Locate the cell with the specified text and output its [X, Y] center coordinate. 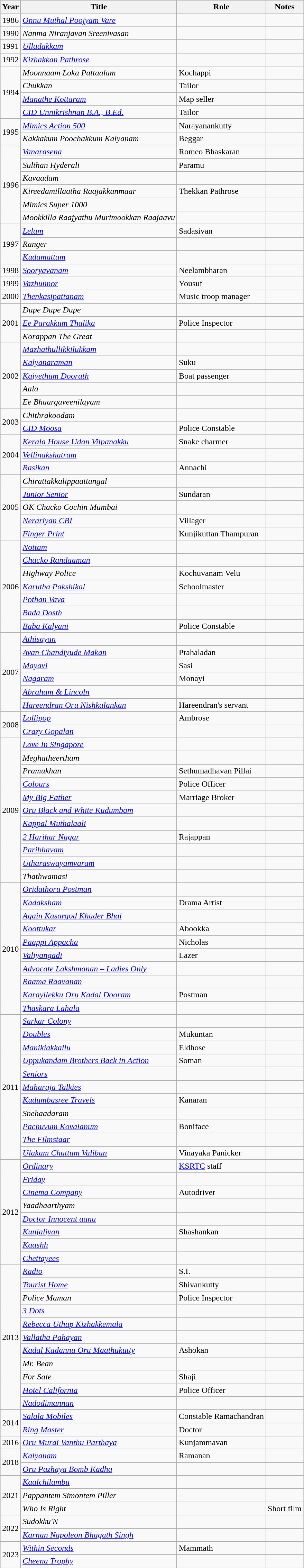
Tourist Home [99, 1285]
Ranger [99, 244]
Shashankan [221, 1232]
Karutha Pakshikal [99, 587]
Junior Senior [99, 494]
Ee Bhaargaveenilayam [99, 402]
Uppukandam Brothers Back in Action [99, 1061]
2021 [10, 1495]
Rajappan [221, 837]
Highway Police [99, 573]
Mayavi [99, 665]
2014 [10, 1423]
1997 [10, 244]
Again Kasargod Khader Bhai [99, 916]
Manathe Kottaram [99, 99]
2000 [10, 297]
Oru Murai Vanthu Parthaya [99, 1443]
Doubles [99, 1034]
Snehaadaram [99, 1113]
Karayilekku Oru Kadal Dooram [99, 995]
Kanaran [221, 1100]
Rasikan [99, 468]
Onnu Muthal Poojyam Vare [99, 20]
Abraham & Lincoln [99, 692]
Vazhunnor [99, 283]
Kudumbasree Travels [99, 1100]
Sooryavanam [99, 270]
Beggar [221, 138]
Nicholas [221, 942]
Marriage Broker [221, 797]
Ramanan [221, 1456]
2006 [10, 586]
Police Maman [99, 1298]
Thenkasipattanam [99, 297]
2023 [10, 1555]
3 Dots [99, 1311]
Drama Artist [221, 903]
Ring Master [99, 1430]
Eldhose [221, 1048]
Sulthan Hyderali [99, 165]
Oru Pazhaya Bomb Kadha [99, 1469]
Kaiyethum Doorath [99, 375]
Mimics Super 1000 [99, 205]
Schoolmaster [221, 587]
1990 [10, 33]
Sasi [221, 665]
Kunjammavan [221, 1443]
2007 [10, 672]
Hareendran Oru Nishkalankan [99, 705]
Baba Kalyani [99, 626]
For Sale [99, 1377]
Kalyanaraman [99, 362]
Mazhathullikkilukkam [99, 349]
Kadaksham [99, 903]
Ambrose [221, 718]
CID Unnikrishnan B.A., B.Ed. [99, 112]
Abookka [221, 929]
Avan Chandiyude Makan [99, 652]
Vellinakshatram [99, 455]
Suku [221, 362]
Kerala House Udan Vilpanakku [99, 442]
Crazy Gopalan [99, 731]
Pothan Vava [99, 600]
Neelambharan [221, 270]
Cheena Trophy [99, 1561]
2010 [10, 949]
2008 [10, 725]
Doctor Innocent aanu [99, 1218]
Map seller [221, 99]
2016 [10, 1443]
Within Seconds [99, 1548]
Thathwamasi [99, 876]
My Big Father [99, 797]
Chacko Randaaman [99, 560]
OK Chacko Cochin Mumbai [99, 507]
Manikiakkallu [99, 1048]
CID Moosa [99, 428]
Hareendran's servant [221, 705]
Moonnaam Loka Pattaalam [99, 73]
1992 [10, 60]
Constable Ramachandran [221, 1416]
Ulladakkam [99, 46]
Prahaladan [221, 652]
Thaskara Lahala [99, 1008]
Autodriver [221, 1192]
Boat passenger [221, 375]
Cinema Company [99, 1192]
Maharaja Talkies [99, 1087]
Love In Singapore [99, 744]
Shaji [221, 1377]
2009 [10, 810]
Paappi Appacha [99, 942]
Dupe Dupe Dupe [99, 310]
Lelam [99, 231]
Radio [99, 1271]
Vinayaka Panicker [221, 1153]
Chirattakkalippaattangal [99, 481]
Kavaadam [99, 178]
Utharaswayamvaram [99, 863]
2022 [10, 1528]
1995 [10, 132]
Sudokku'N [99, 1522]
Notes [284, 7]
2018 [10, 1462]
The Filmstaar [99, 1140]
Ashokan [221, 1350]
Mr. Bean [99, 1363]
Nanma Niranjavan Sreenivasan [99, 33]
Lollipop [99, 718]
Ordinary [99, 1166]
Chithrakoodam [99, 415]
Sadasivan [221, 231]
Nagaram [99, 679]
Finger Print [99, 534]
Kaashh [99, 1245]
Nottam [99, 547]
2 Harihar Nagar [99, 837]
Oridathoru Postman [99, 889]
Kadal Kadannu Oru Maathukutty [99, 1350]
Monayi [221, 679]
Ulakam Chuttum Valiban [99, 1153]
1999 [10, 283]
Boniface [221, 1126]
Soman [221, 1061]
1996 [10, 184]
Vanarasena [99, 152]
Pramukhan [99, 771]
Nadodimannan [99, 1403]
Year [10, 7]
Aala [99, 389]
Sundaran [221, 494]
1994 [10, 92]
1991 [10, 46]
Raama Raavanan [99, 981]
Oru Black and White Kudumbam [99, 810]
Meghatheertham [99, 758]
Kizhakkan Pathrose [99, 60]
Pappantem Simontem Piller [99, 1495]
Kalyanam [99, 1456]
Kochuvanam Velu [221, 573]
Music troop manager [221, 297]
Kappal Muthalaali [99, 824]
Chukkan [99, 86]
Snake charmer [221, 442]
Yaadhaarthyam [99, 1205]
Hotel California [99, 1390]
2011 [10, 1087]
Shivankutty [221, 1285]
Romeo Bhaskaran [221, 152]
Lazer [221, 955]
2004 [10, 455]
Sarkar Colony [99, 1021]
Mukuntan [221, 1034]
2012 [10, 1212]
2003 [10, 422]
Korappan The Great [99, 336]
Mimics Action 500 [99, 125]
Paribhavam [99, 850]
Thekkan Pathrose [221, 191]
Mookkilla Raajyathu Murimookkan Raajaavu [99, 218]
Ee Parakkum Thalika [99, 323]
Nerariyan CBI [99, 520]
Who Is Right [99, 1508]
Doctor [221, 1430]
2005 [10, 507]
Kochappi [221, 73]
Villager [221, 520]
Koottukar [99, 929]
Vallatha Pahayan [99, 1337]
Seniors [99, 1074]
Kudamattam [99, 257]
Advocate Lakshmanan – Ladies Only [99, 968]
Kaalchilambu [99, 1482]
KSRTC staff [221, 1166]
Pachuvum Kovalanum [99, 1126]
Karnan Napoleon Bhagath Singh [99, 1535]
Mammath [221, 1548]
Paramu [221, 165]
Kireedamillaatha Raajakkanmaar [99, 191]
Bada Dosth [99, 613]
2002 [10, 375]
Chettayees [99, 1258]
Short film [284, 1508]
Valiyangadi [99, 955]
Friday [99, 1179]
2001 [10, 323]
Yousuf [221, 283]
Athisayan [99, 639]
Title [99, 7]
1998 [10, 270]
2013 [10, 1337]
Narayanankutty [221, 125]
Salala Mobiles [99, 1416]
Postman [221, 995]
S.I. [221, 1271]
Kunjaliyan [99, 1232]
Kunjikuttan Thampuran [221, 534]
Role [221, 7]
1986 [10, 20]
Annachi [221, 468]
Sethumadhavan Pillai [221, 771]
Kakkakum Poochakkum Kalyanam [99, 138]
Colours [99, 784]
Rebecca Uthup Kizhakkemala [99, 1324]
